Return [X, Y] of the center of cell containing provided text 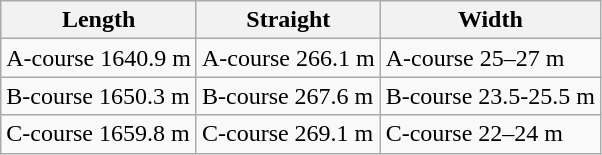
B-course 1650.3 m [99, 96]
B-course 23.5-25.5 m [490, 96]
A-course 1640.9 m [99, 58]
C-course 269.1 m [288, 134]
Straight [288, 20]
A-course 25–27 m [490, 58]
B-course 267.6 m [288, 96]
Width [490, 20]
Length [99, 20]
A-course 266.1 m [288, 58]
C-course 22–24 m [490, 134]
C-course 1659.8 m [99, 134]
